Capture the cell that displays the provided text and extract its [X, Y] central coordinate. 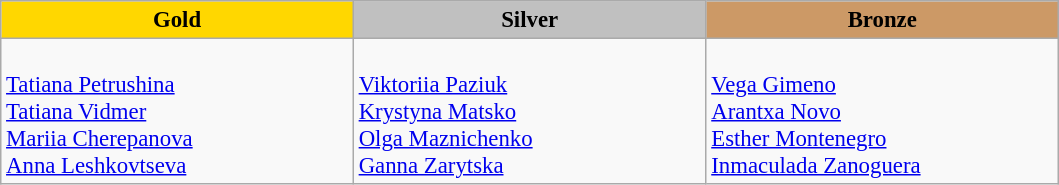
Silver [530, 20]
Tatiana PetrushinaTatiana VidmerMariia CherepanovaAnna Leshkovtseva [178, 112]
Bronze [882, 20]
Viktoriia PaziukKrystyna MatskoOlga MaznichenkoGanna Zarytska [530, 112]
Gold [178, 20]
Vega GimenoArantxa NovoEsther MontenegroInmaculada Zanoguera [882, 112]
